Pinpoint the cell where the given text exists, returning its (x, y) midpoint coordinate. 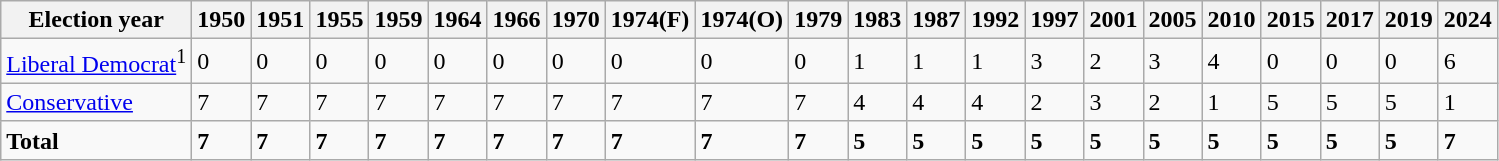
Total (96, 140)
1950 (222, 20)
Conservative (96, 102)
2024 (1468, 20)
2010 (1232, 20)
Liberal Democrat1 (96, 62)
1992 (996, 20)
1959 (398, 20)
1983 (878, 20)
1979 (818, 20)
1987 (936, 20)
1997 (1054, 20)
1964 (458, 20)
2015 (1290, 20)
2017 (1350, 20)
1970 (576, 20)
1966 (516, 20)
1951 (280, 20)
Election year (96, 20)
1955 (340, 20)
1974(O) (742, 20)
2005 (1172, 20)
1974(F) (650, 20)
2001 (1114, 20)
6 (1468, 62)
2019 (1408, 20)
